For the text-containing cell, return its midpoint in [X, Y] coordinate format. 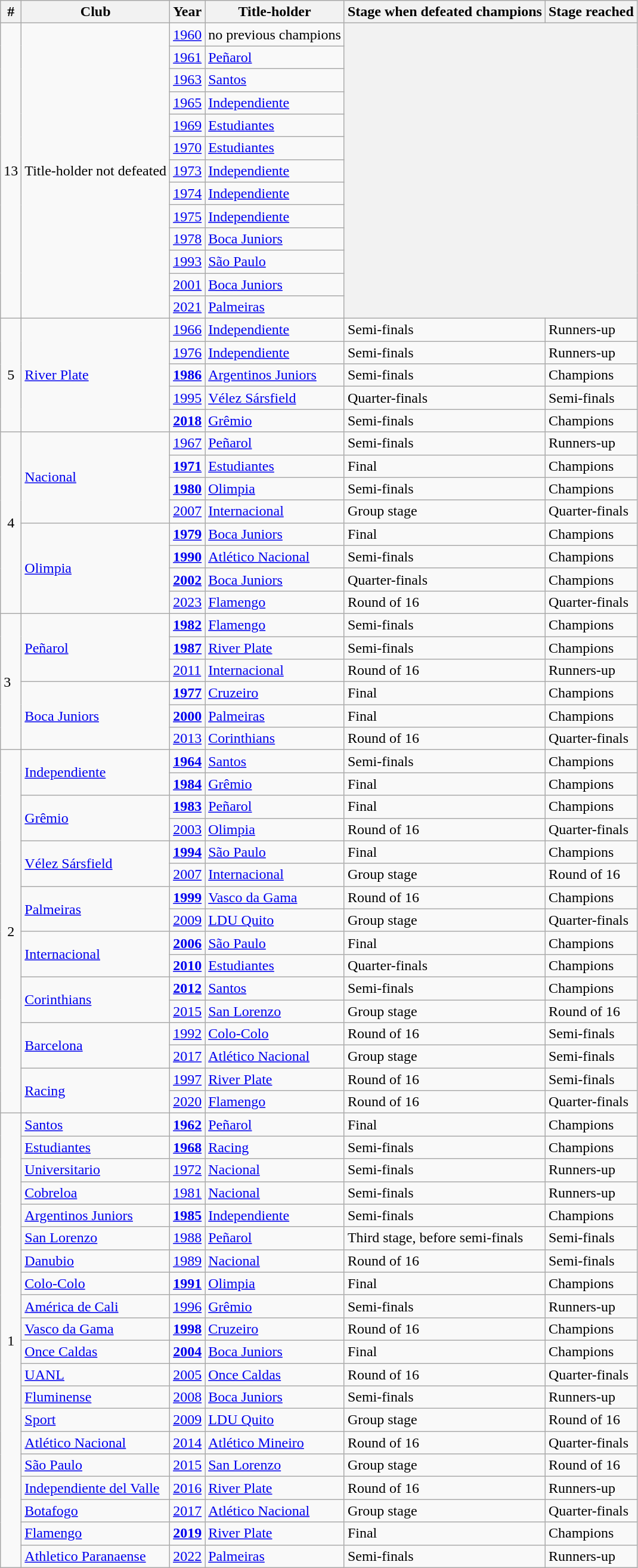
2002 [187, 579]
2022 [187, 1556]
Stage reached [591, 12]
1994 [187, 852]
2019 [187, 1533]
1980 [187, 489]
1988 [187, 1238]
Club [95, 12]
# [11, 12]
1966 [187, 330]
América de Cali [95, 1306]
1983 [187, 807]
1969 [187, 125]
2021 [187, 307]
1993 [187, 261]
1990 [187, 557]
1981 [187, 1193]
Title-holder [275, 12]
1989 [187, 1261]
1995 [187, 398]
Universitario [95, 1170]
1979 [187, 534]
1 [11, 1340]
4 [11, 523]
1976 [187, 353]
1964 [187, 761]
2020 [187, 1102]
no previous champions [275, 35]
2 [11, 932]
2005 [187, 1374]
1965 [187, 103]
1963 [187, 80]
1997 [187, 1079]
Danubio [95, 1261]
1978 [187, 239]
Year [187, 12]
Barcelona [95, 1045]
1977 [187, 693]
1998 [187, 1329]
2004 [187, 1351]
13 [11, 171]
Stage when defeated champions [445, 12]
2003 [187, 829]
2014 [187, 1443]
1982 [187, 625]
1987 [187, 647]
1971 [187, 466]
Cobreloa [95, 1193]
1999 [187, 897]
2008 [187, 1397]
Athletico Paranaense [95, 1556]
2013 [187, 739]
Botafogo [95, 1511]
1962 [187, 1125]
1973 [187, 171]
2000 [187, 716]
Sport [95, 1420]
Title-holder not defeated [95, 171]
2023 [187, 602]
Independiente del Valle [95, 1488]
1992 [187, 1034]
Third stage, before semi-finals [445, 1238]
1967 [187, 443]
Fluminense [95, 1397]
1972 [187, 1170]
1970 [187, 148]
5 [11, 375]
2012 [187, 988]
1975 [187, 216]
2010 [187, 965]
2001 [187, 285]
2016 [187, 1488]
2018 [187, 421]
Atlético Mineiro [275, 1443]
1986 [187, 375]
2006 [187, 943]
2011 [187, 671]
1960 [187, 35]
1961 [187, 57]
UANL [95, 1374]
1974 [187, 193]
1984 [187, 784]
1991 [187, 1283]
1996 [187, 1306]
3 [11, 681]
1968 [187, 1147]
1985 [187, 1215]
